Return the [X, Y] coordinate for the center point of the cell that contains the specified text.  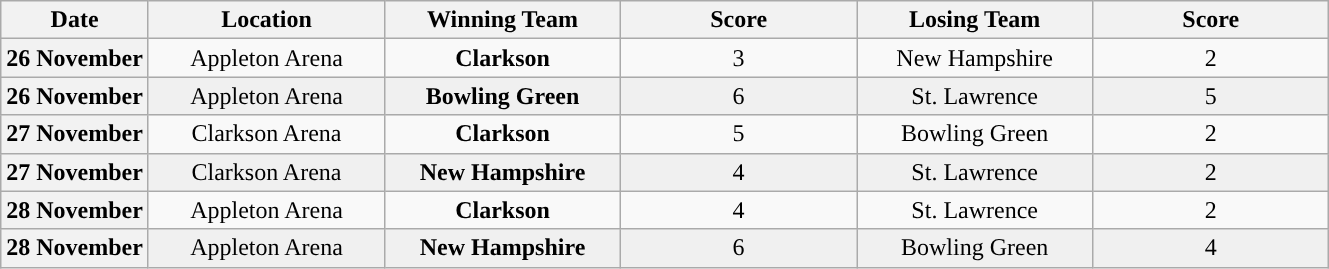
Winning Team [503, 20]
Date [75, 20]
Location [266, 20]
3 [739, 58]
Losing Team [975, 20]
